Output the (x, y) coordinate of the center of the cell containing the given text.  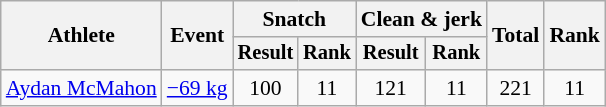
Aydan McMahon (82, 88)
121 (391, 88)
Clean & jerk (422, 19)
Total (516, 36)
Snatch (294, 19)
100 (266, 88)
Athlete (82, 36)
221 (516, 88)
−69 kg (198, 88)
Event (198, 36)
